Output the [X, Y] coordinate of the center of the cell containing the given text.  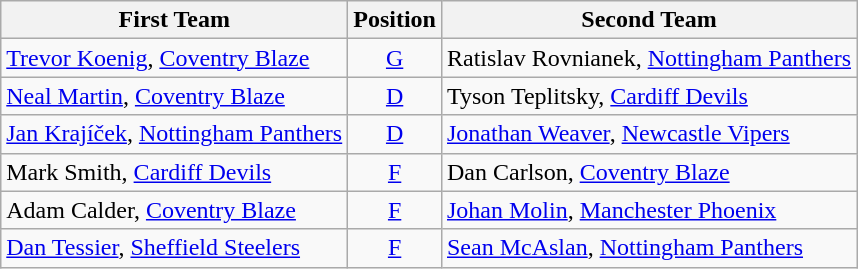
Dan Carlson, Coventry Blaze [648, 172]
Dan Tessier, Sheffield Steelers [174, 248]
Tyson Teplitsky, Cardiff Devils [648, 96]
Mark Smith, Cardiff Devils [174, 172]
Ratislav Rovnianek, Nottingham Panthers [648, 58]
Position [395, 20]
Jan Krajíček, Nottingham Panthers [174, 134]
Neal Martin, Coventry Blaze [174, 96]
Adam Calder, Coventry Blaze [174, 210]
G [395, 58]
Second Team [648, 20]
Johan Molin, Manchester Phoenix [648, 210]
First Team [174, 20]
Sean McAslan, Nottingham Panthers [648, 248]
Trevor Koenig, Coventry Blaze [174, 58]
Jonathan Weaver, Newcastle Vipers [648, 134]
